Search for the cell housing the specified text and yield its [x, y] center coordinate. 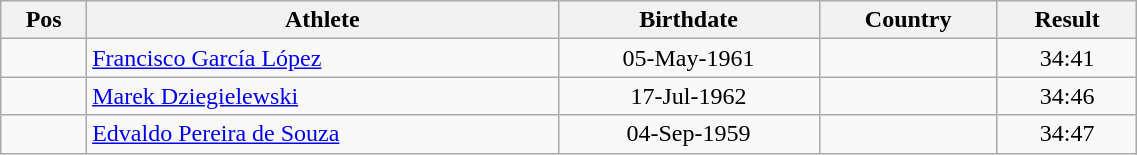
34:41 [1066, 58]
17-Jul-1962 [688, 96]
Edvaldo Pereira de Souza [322, 134]
Athlete [322, 20]
04-Sep-1959 [688, 134]
34:47 [1066, 134]
05-May-1961 [688, 58]
Francisco García López [322, 58]
34:46 [1066, 96]
Pos [44, 20]
Result [1066, 20]
Birthdate [688, 20]
Marek Dziegielewski [322, 96]
Country [908, 20]
